Pinpoint the cell where the given text exists, returning its [x, y] midpoint coordinate. 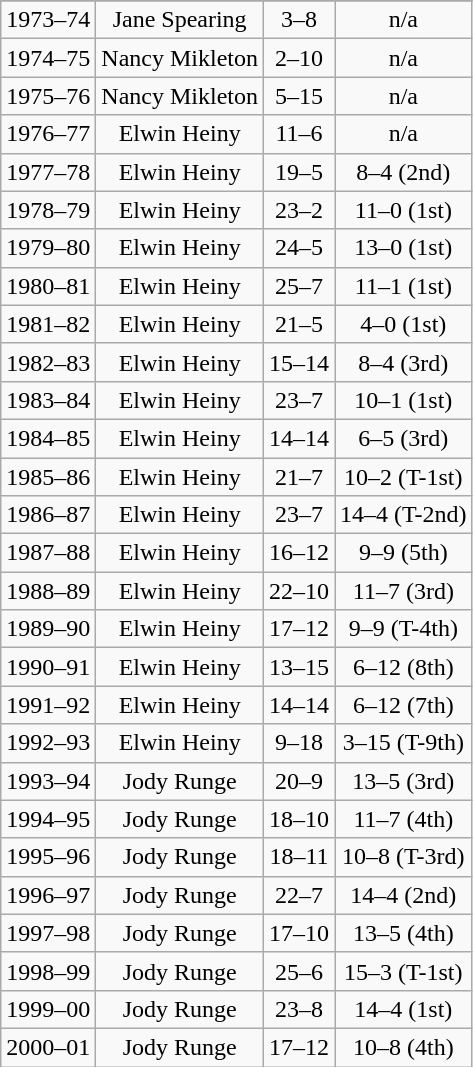
1983–84 [48, 400]
9–9 (T-4th) [404, 629]
1977–78 [48, 172]
11–7 (3rd) [404, 591]
1995–96 [48, 857]
10–1 (1st) [404, 400]
1975–76 [48, 96]
16–12 [300, 553]
1993–94 [48, 781]
9–9 (5th) [404, 553]
23–8 [300, 1009]
9–18 [300, 743]
1990–91 [48, 667]
10–2 (T-1st) [404, 477]
21–7 [300, 477]
10–8 (4th) [404, 1047]
15–3 (T-1st) [404, 971]
6–5 (3rd) [404, 438]
1997–98 [48, 933]
19–5 [300, 172]
10–8 (T-3rd) [404, 857]
1989–90 [48, 629]
1996–97 [48, 895]
8–4 (3rd) [404, 362]
11–0 (1st) [404, 210]
1978–79 [48, 210]
14–4 (2nd) [404, 895]
22–10 [300, 591]
13–0 (1st) [404, 248]
2000–01 [48, 1047]
13–5 (3rd) [404, 781]
4–0 (1st) [404, 324]
18–10 [300, 819]
13–15 [300, 667]
15–14 [300, 362]
25–7 [300, 286]
5–15 [300, 96]
25–6 [300, 971]
1974–75 [48, 58]
11–6 [300, 134]
23–2 [300, 210]
1976–77 [48, 134]
21–5 [300, 324]
1979–80 [48, 248]
6–12 (7th) [404, 705]
11–7 (4th) [404, 819]
17–10 [300, 933]
1984–85 [48, 438]
1980–81 [48, 286]
Jane Spearing [180, 20]
1991–92 [48, 705]
1994–95 [48, 819]
14–4 (1st) [404, 1009]
1998–99 [48, 971]
8–4 (2nd) [404, 172]
1985–86 [48, 477]
24–5 [300, 248]
2–10 [300, 58]
1988–89 [48, 591]
1973–74 [48, 20]
20–9 [300, 781]
6–12 (8th) [404, 667]
14–4 (T-2nd) [404, 515]
1992–93 [48, 743]
1981–82 [48, 324]
11–1 (1st) [404, 286]
18–11 [300, 857]
1999–00 [48, 1009]
1987–88 [48, 553]
3–15 (T-9th) [404, 743]
1986–87 [48, 515]
3–8 [300, 20]
1982–83 [48, 362]
13–5 (4th) [404, 933]
22–7 [300, 895]
